Pinpoint the cell where the given text exists, returning its (X, Y) midpoint coordinate. 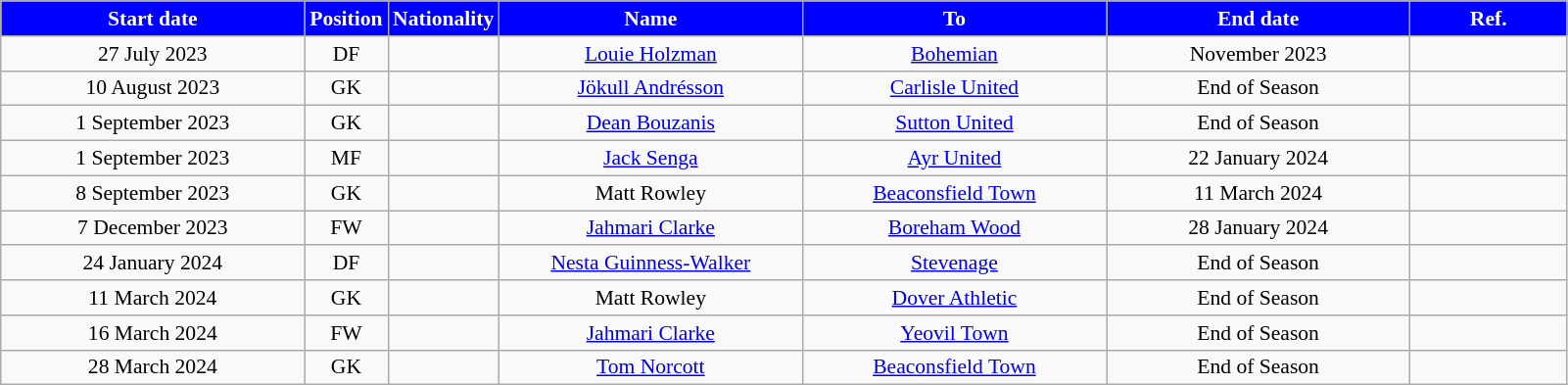
10 August 2023 (153, 88)
Position (347, 19)
Dover Athletic (954, 298)
Yeovil Town (954, 333)
Tom Norcott (650, 367)
24 January 2024 (153, 264)
7 December 2023 (153, 228)
Jökull Andrésson (650, 88)
MF (347, 159)
27 July 2023 (153, 54)
16 March 2024 (153, 333)
Carlisle United (954, 88)
End date (1259, 19)
Nationality (443, 19)
Ref. (1489, 19)
28 January 2024 (1259, 228)
Ayr United (954, 159)
November 2023 (1259, 54)
Boreham Wood (954, 228)
To (954, 19)
Sutton United (954, 123)
8 September 2023 (153, 193)
Dean Bouzanis (650, 123)
28 March 2024 (153, 367)
Jack Senga (650, 159)
Stevenage (954, 264)
Start date (153, 19)
22 January 2024 (1259, 159)
Nesta Guinness-Walker (650, 264)
Name (650, 19)
Bohemian (954, 54)
Louie Holzman (650, 54)
